Output the (x, y) coordinate of the center of the cell containing the given text.  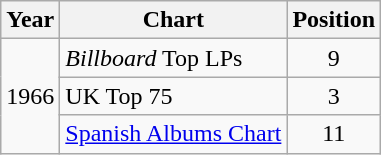
11 (334, 134)
Billboard Top LPs (174, 58)
9 (334, 58)
Year (30, 20)
1966 (30, 96)
UK Top 75 (174, 96)
Spanish Albums Chart (174, 134)
3 (334, 96)
Chart (174, 20)
Position (334, 20)
